Scan for the cell matching the given text and deliver its (X, Y) coordinate at center. 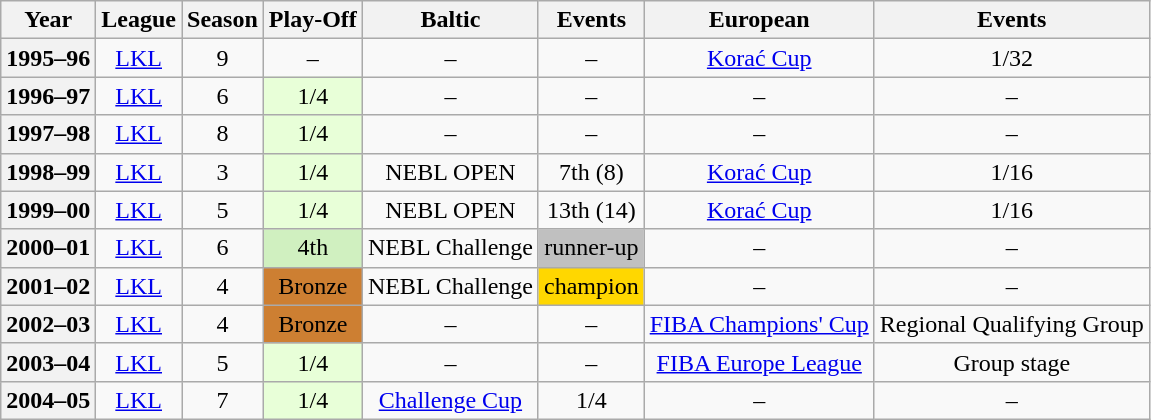
3 (223, 172)
Play-Off (312, 20)
champion (591, 286)
1995–96 (48, 58)
8 (223, 134)
1997–98 (48, 134)
1/32 (1012, 58)
9 (223, 58)
2002–03 (48, 324)
2000–01 (48, 248)
League (139, 20)
7th (8) (591, 172)
2001–02 (48, 286)
Challenge Cup (450, 400)
Baltic (450, 20)
7 (223, 400)
Regional Qualifying Group (1012, 324)
FIBA Champions' Cup (759, 324)
2003–04 (48, 362)
FIBA Europe League (759, 362)
Season (223, 20)
1998–99 (48, 172)
13th (14) (591, 210)
1999–00 (48, 210)
Group stage (1012, 362)
Year (48, 20)
runner-up (591, 248)
2004–05 (48, 400)
1996–97 (48, 96)
European (759, 20)
4th (312, 248)
